Output the (X, Y) coordinate of the center of the cell containing the given text.  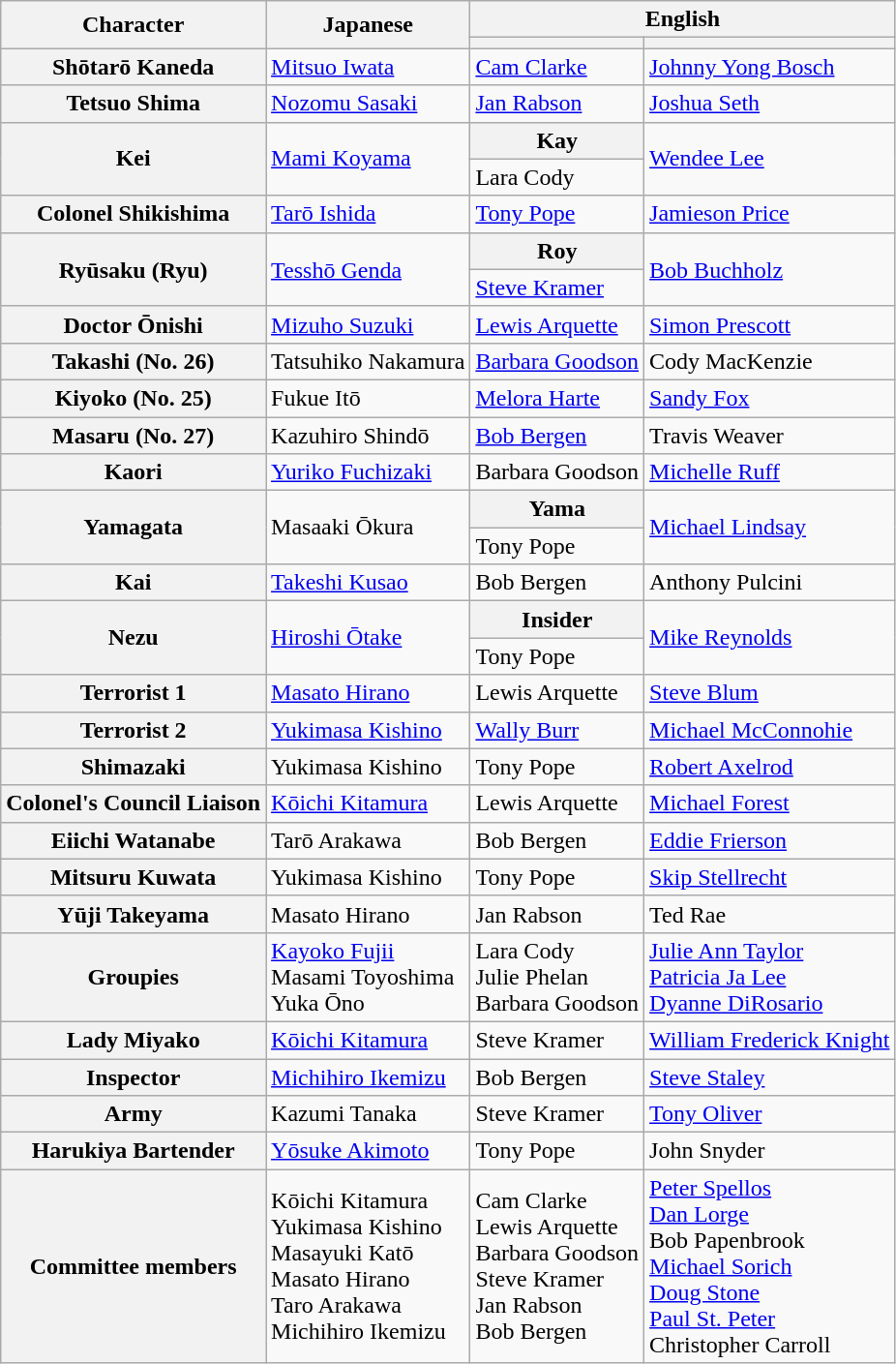
Roy (557, 251)
Committee members (134, 1266)
Hiroshi Ōtake (368, 638)
Kazumi Tanaka (368, 1114)
Sandy Fox (770, 398)
Cody MacKenzie (770, 361)
Takashi (No. 26) (134, 361)
Kōichi KitamuraYukimasa KishinoMasayuki KatōMasato HiranoTaro ArakawaMichihiro Ikemizu (368, 1266)
Tarō Ishida (368, 214)
Steve Blum (770, 693)
Julie Ann TaylorPatricia Ja LeeDyanne DiRosario (770, 977)
Yōsuke Akimoto (368, 1151)
Anthony Pulcini (770, 583)
Eddie Frierson (770, 840)
Melora Harte (557, 398)
Travis Weaver (770, 435)
Yamagata (134, 528)
Tesshō Genda (368, 269)
Peter SpellosDan LorgeBob PapenbrookMichael SorichDoug StonePaul St. PeterChristopher Carroll (770, 1266)
Terrorist 1 (134, 693)
Kei (134, 159)
Tarō Arakawa (368, 840)
Army (134, 1114)
Masaaki Ōkura (368, 528)
Nezu (134, 638)
Tetsuo Shima (134, 104)
Tatsuhiko Nakamura (368, 361)
Fukue Itō (368, 398)
Eiichi Watanabe (134, 840)
Kay (557, 140)
Bob Buchholz (770, 269)
Kazuhiro Shindō (368, 435)
Groupies (134, 977)
Wally Burr (557, 730)
Terrorist 2 (134, 730)
Kiyoko (No. 25) (134, 398)
Tony Oliver (770, 1114)
Kayoko FujiiMasami ToyoshimaYuka Ōno (368, 977)
Doctor Ōnishi (134, 324)
Character (134, 25)
Colonel Shikishima (134, 214)
Shimazaki (134, 767)
Mike Reynolds (770, 638)
William Frederick Knight (770, 1040)
Colonel's Council Liaison (134, 803)
Wendee Lee (770, 159)
Jamieson Price (770, 214)
Yama (557, 509)
Yuriko Fuchizaki (368, 472)
Mitsuo Iwata (368, 67)
Insider (557, 620)
Takeshi Kusao (368, 583)
Ryūsaku (Ryu) (134, 269)
Michihiro Ikemizu (368, 1077)
Japanese (368, 25)
Michael Lindsay (770, 528)
John Snyder (770, 1151)
Mizuho Suzuki (368, 324)
Kai (134, 583)
Nozomu Sasaki (368, 104)
Mami Koyama (368, 159)
Mitsuru Kuwata (134, 877)
Michael McConnohie (770, 730)
Cam ClarkeLewis ArquetteBarbara GoodsonSteve KramerJan RabsonBob Bergen (557, 1266)
Skip Stellrecht (770, 877)
Michael Forest (770, 803)
Johnny Yong Bosch (770, 67)
Robert Axelrod (770, 767)
English (683, 19)
Simon Prescott (770, 324)
Steve Staley (770, 1077)
Michelle Ruff (770, 472)
Lara Cody (557, 177)
Shōtarō Kaneda (134, 67)
Lady Miyako (134, 1040)
Kaori (134, 472)
Lara CodyJulie PhelanBarbara Goodson (557, 977)
Cam Clarke (557, 67)
Joshua Seth (770, 104)
Harukiya Bartender (134, 1151)
Yūji Takeyama (134, 914)
Ted Rae (770, 914)
Inspector (134, 1077)
Masaru (No. 27) (134, 435)
